For the text-containing cell, return its midpoint in (x, y) coordinate format. 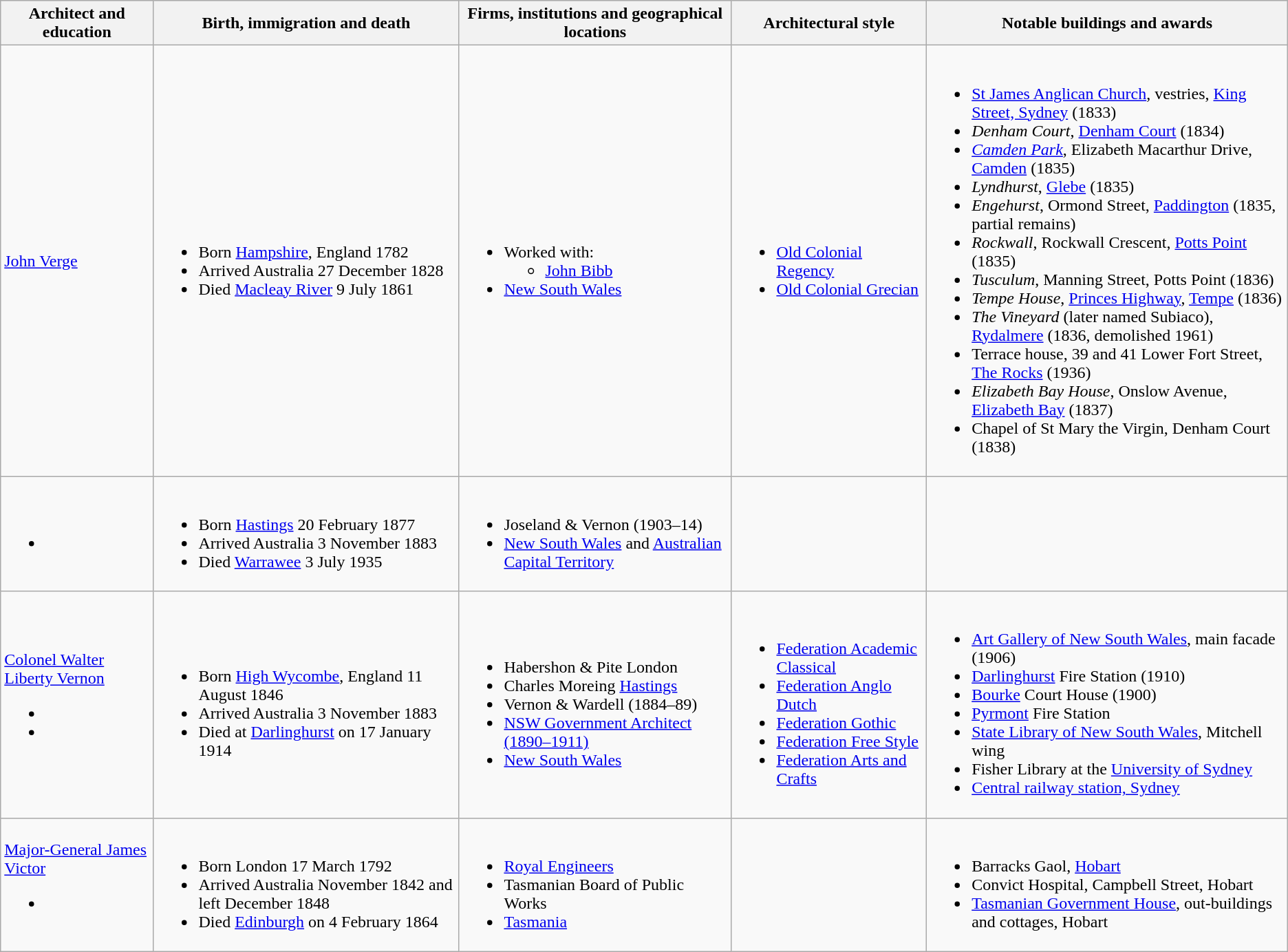
Birth, immigration and death (306, 23)
Firms, institutions and geographical locations (595, 23)
Old Colonial RegencyOld Colonial Grecian (829, 261)
Barracks Gaol, HobartConvict Hospital, Campbell Street, HobartTasmanian Government House, out-buildings and cottages, Hobart (1108, 885)
Born London 17 March 1792Arrived Australia November 1842 and left December 1848Died Edinburgh on 4 February 1864 (306, 885)
Notable buildings and awards (1108, 23)
Born Hampshire, England 1782Arrived Australia 27 December 1828Died Macleay River 9 July 1861 (306, 261)
Habershon & Pite LondonCharles Moreing HastingsVernon & Wardell (1884–89)NSW Government Architect(1890–1911)New South Wales (595, 705)
Royal EngineersTasmanian Board of Public WorksTasmania (595, 885)
Major-General James Victor (77, 885)
Federation Academic ClassicalFederation Anglo DutchFederation GothicFederation Free StyleFederation Arts and Crafts (829, 705)
Worked with:John BibbNew South Wales (595, 261)
Colonel Walter Liberty Vernon (77, 705)
John Verge (77, 261)
Architect and education (77, 23)
Architectural style (829, 23)
Joseland & Vernon (1903–14)New South Wales and Australian Capital Territory (595, 534)
Born High Wycombe, England 11 August 1846Arrived Australia 3 November 1883Died at Darlinghurst on 17 January 1914 (306, 705)
Born Hastings 20 February 1877Arrived Australia 3 November 1883Died Warrawee 3 July 1935 (306, 534)
